Return (X, Y) of the center of cell containing provided text 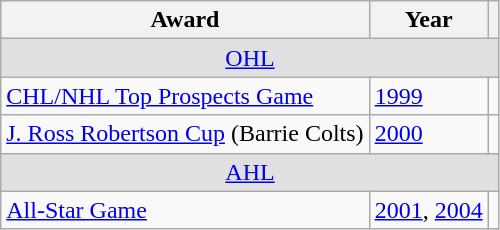
J. Ross Robertson Cup (Barrie Colts) (185, 134)
2000 (428, 134)
AHL (250, 172)
2001, 2004 (428, 210)
CHL/NHL Top Prospects Game (185, 96)
1999 (428, 96)
Year (428, 20)
Award (185, 20)
OHL (250, 58)
All-Star Game (185, 210)
